Scan for the cell matching the given text and deliver its [X, Y] coordinate at center. 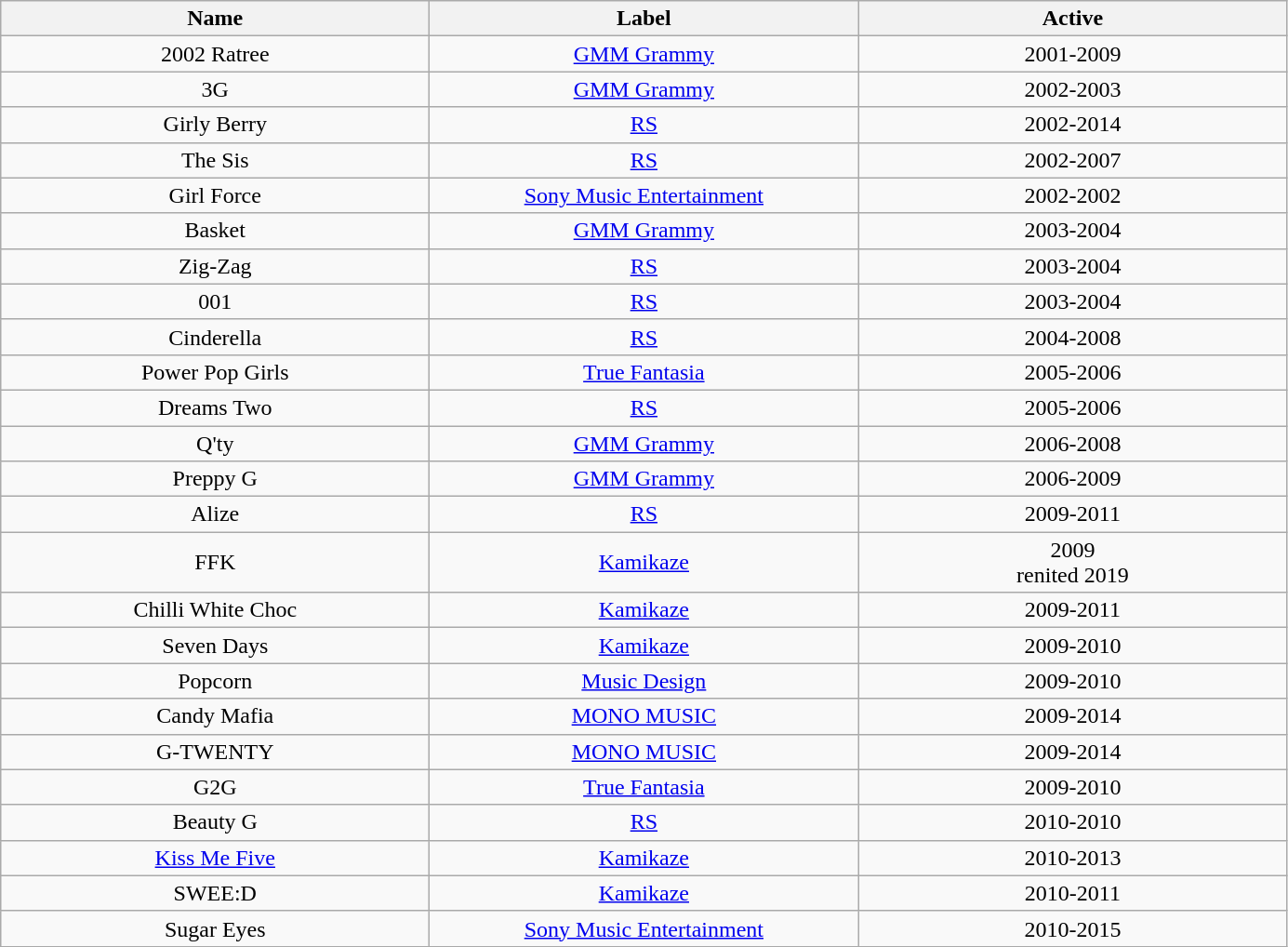
Name [216, 19]
Candy Mafia [216, 716]
001 [216, 301]
Girly Berry [216, 125]
Girl Force [216, 195]
2002-2014 [1073, 125]
Active [1073, 19]
2009renited 2019 [1073, 562]
Alize [216, 514]
Kiss Me Five [216, 858]
2010-2011 [1073, 893]
Label [644, 19]
2010-2010 [1073, 822]
SWEE:D [216, 893]
2001-2009 [1073, 54]
2002-2007 [1073, 160]
2006-2008 [1073, 444]
Zig-Zag [216, 266]
Cinderella [216, 337]
Popcorn [216, 681]
2002 Ratree [216, 54]
Q'ty [216, 444]
Music Design [644, 681]
Beauty G [216, 822]
Preppy G [216, 479]
Power Pop Girls [216, 372]
3G [216, 89]
Dreams Two [216, 407]
G2G [216, 787]
Basket [216, 231]
Sugar Eyes [216, 928]
2006-2009 [1073, 479]
2010-2013 [1073, 858]
G-TWENTY [216, 752]
2002-2002 [1073, 195]
FFK [216, 562]
2010-2015 [1073, 928]
Chilli White Choc [216, 610]
Seven Days [216, 646]
2004-2008 [1073, 337]
2002-2003 [1073, 89]
The Sis [216, 160]
